Extract the [X, Y] coordinate from the center of the cell holding the provided text.  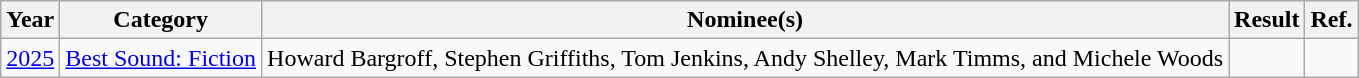
Category [161, 20]
Ref. [1332, 20]
Result [1267, 20]
Best Sound: Fiction [161, 58]
Nominee(s) [746, 20]
2025 [30, 58]
Year [30, 20]
Howard Bargroff, Stephen Griffiths, Tom Jenkins, Andy Shelley, Mark Timms, and Michele Woods [746, 58]
